From the cell containing the given text, extract its center point as [x, y] coordinate. 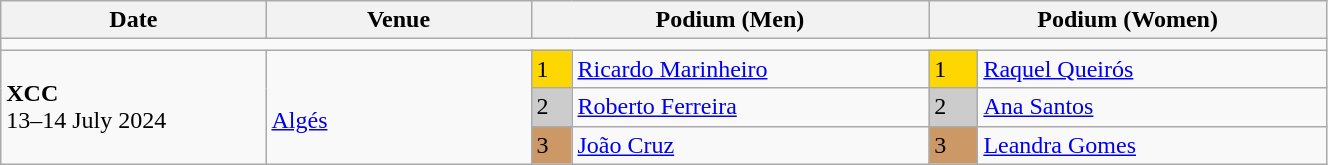
XCC 13–14 July 2024 [134, 107]
Podium (Men) [730, 20]
Podium (Women) [1128, 20]
João Cruz [750, 145]
Raquel Queirós [1152, 69]
Ricardo Marinheiro [750, 69]
Ana Santos [1152, 107]
Algés [398, 107]
Venue [398, 20]
Date [134, 20]
Roberto Ferreira [750, 107]
Leandra Gomes [1152, 145]
